Output the (X, Y) coordinate of the center of the cell containing the given text.  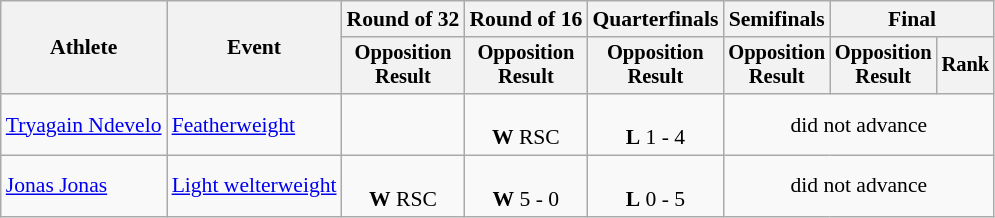
Tryagain Ndevelo (84, 124)
Round of 16 (526, 19)
Final (912, 19)
Round of 32 (404, 19)
Featherweight (254, 124)
Quarterfinals (655, 19)
Semifinals (776, 19)
L 0 - 5 (655, 186)
L 1 - 4 (655, 124)
Light welterweight (254, 186)
Event (254, 48)
Rank (966, 66)
Jonas Jonas (84, 186)
W 5 - 0 (526, 186)
Athlete (84, 48)
